Locate the cell with the specified text and output its [X, Y] center coordinate. 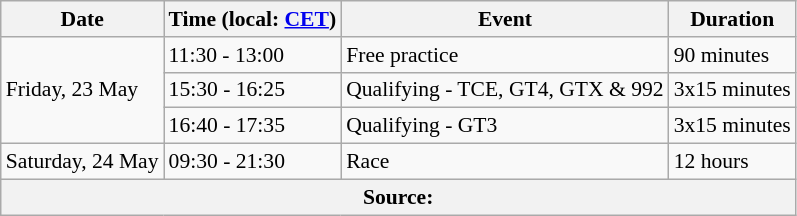
09:30 - 21:30 [253, 162]
Saturday, 24 May [82, 162]
Race [504, 162]
Event [504, 19]
15:30 - 16:25 [253, 90]
16:40 - 17:35 [253, 126]
Qualifying - TCE, GT4, GTX & 992 [504, 90]
Time (local: CET) [253, 19]
Friday, 23 May [82, 90]
Source: [398, 197]
12 hours [732, 162]
Duration [732, 19]
11:30 - 13:00 [253, 55]
Qualifying - GT3 [504, 126]
90 minutes [732, 55]
Date [82, 19]
Free practice [504, 55]
